Locate the cell with the specified text and output its [x, y] center coordinate. 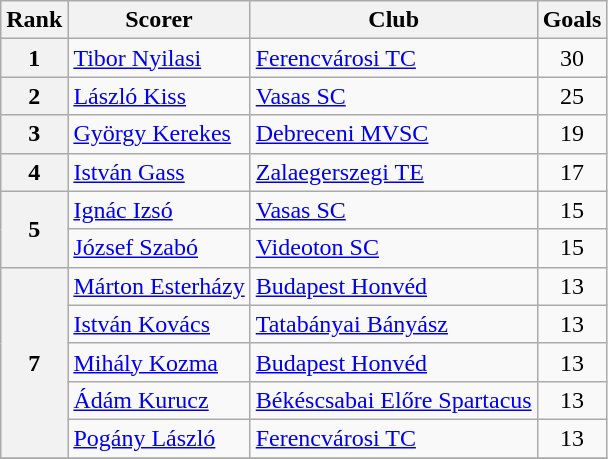
István Gass [159, 172]
Goals [572, 20]
Club [394, 20]
József Szabó [159, 248]
Rank [34, 20]
3 [34, 134]
Tatabányai Bányász [394, 324]
17 [572, 172]
Debreceni MVSC [394, 134]
Scorer [159, 20]
7 [34, 362]
19 [572, 134]
2 [34, 96]
Mihály Kozma [159, 362]
Zalaegerszegi TE [394, 172]
30 [572, 58]
Ignác Izsó [159, 210]
Márton Esterházy [159, 286]
Pogány László [159, 438]
4 [34, 172]
1 [34, 58]
5 [34, 229]
István Kovács [159, 324]
Ádám Kurucz [159, 400]
Videoton SC [394, 248]
Tibor Nyilasi [159, 58]
25 [572, 96]
György Kerekes [159, 134]
Békéscsabai Előre Spartacus [394, 400]
László Kiss [159, 96]
